Provide the [x, y] coordinate of the cell's center where the given text is located.  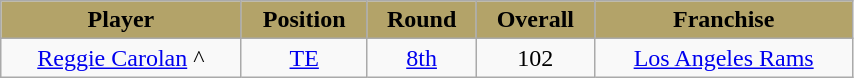
Reggie Carolan ^ [121, 58]
Position [304, 20]
8th [421, 58]
102 [536, 58]
Round [421, 20]
Franchise [724, 20]
TE [304, 58]
Overall [536, 20]
Player [121, 20]
Los Angeles Rams [724, 58]
